Pinpoint the cell where the given text exists, returning its [x, y] midpoint coordinate. 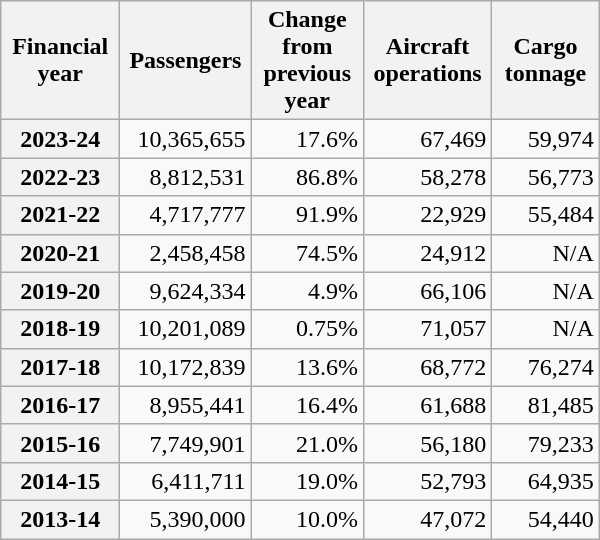
0.75% [307, 329]
2017-18 [60, 367]
64,935 [546, 481]
2022-23 [60, 177]
24,912 [427, 253]
2018-19 [60, 329]
58,278 [427, 177]
Financial year [60, 60]
Passengers [186, 60]
76,274 [546, 367]
4,717,777 [186, 215]
2014-15 [60, 481]
2,458,458 [186, 253]
8,955,441 [186, 405]
10,201,089 [186, 329]
47,072 [427, 519]
56,180 [427, 443]
71,057 [427, 329]
61,688 [427, 405]
2013-14 [60, 519]
81,485 [546, 405]
6,411,711 [186, 481]
17.6% [307, 139]
55,484 [546, 215]
4.9% [307, 291]
2015-16 [60, 443]
68,772 [427, 367]
9,624,334 [186, 291]
10,172,839 [186, 367]
91.9% [307, 215]
56,773 [546, 177]
2020-21 [60, 253]
66,106 [427, 291]
22,929 [427, 215]
13.6% [307, 367]
2016-17 [60, 405]
Aircraft operations [427, 60]
52,793 [427, 481]
7,749,901 [186, 443]
10.0% [307, 519]
2021-22 [60, 215]
74.5% [307, 253]
21.0% [307, 443]
10,365,655 [186, 139]
2023-24 [60, 139]
Cargo tonnage [546, 60]
8,812,531 [186, 177]
16.4% [307, 405]
59,974 [546, 139]
19.0% [307, 481]
86.8% [307, 177]
5,390,000 [186, 519]
67,469 [427, 139]
2019-20 [60, 291]
79,233 [546, 443]
Change from previous year [307, 60]
54,440 [546, 519]
